For the text-containing cell, return its midpoint in [x, y] coordinate format. 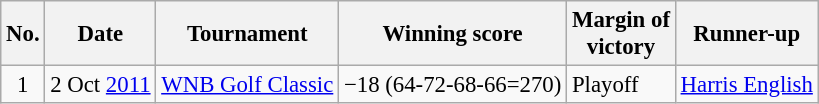
Playoff [622, 85]
−18 (64-72-68-66=270) [453, 85]
WNB Golf Classic [248, 85]
Margin ofvictory [622, 34]
No. [23, 34]
Runner-up [746, 34]
1 [23, 85]
Harris English [746, 85]
2 Oct 2011 [100, 85]
Date [100, 34]
Tournament [248, 34]
Winning score [453, 34]
